Pinpoint the cell where the given text exists, returning its [X, Y] midpoint coordinate. 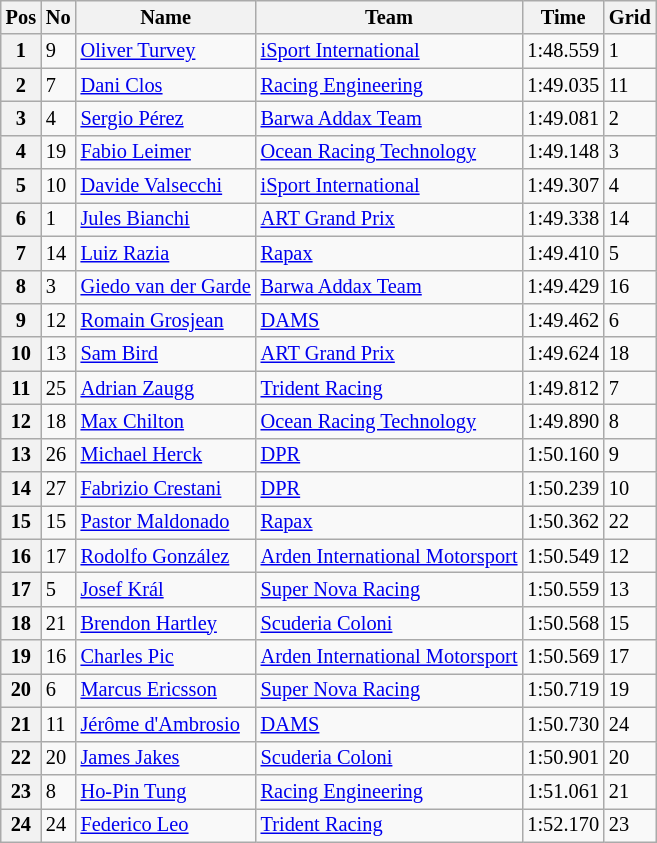
Fabrizio Crestani [166, 489]
Ho-Pin Tung [166, 791]
1:51.061 [563, 791]
Federico Leo [166, 825]
Sam Bird [166, 354]
1:50.239 [563, 489]
1:50.730 [563, 724]
Brendon Hartley [166, 623]
Luiz Razia [166, 253]
1:49.462 [563, 320]
Max Chilton [166, 421]
1:49.148 [563, 152]
Pastor Maldonado [166, 522]
James Jakes [166, 758]
1:50.362 [563, 522]
No [58, 17]
1:49.624 [563, 354]
Rodolfo González [166, 556]
1:50.719 [563, 690]
Romain Grosjean [166, 320]
1:50.559 [563, 589]
Michael Herck [166, 455]
Charles Pic [166, 657]
1:49.081 [563, 118]
Time [563, 17]
Team [390, 17]
1:49.429 [563, 287]
1:50.160 [563, 455]
25 [58, 388]
26 [58, 455]
Fabio Leimer [166, 152]
Jérôme d'Ambrosio [166, 724]
1:50.568 [563, 623]
Giedo van der Garde [166, 287]
1:49.035 [563, 85]
1:49.812 [563, 388]
1:49.890 [563, 421]
Davide Valsecchi [166, 186]
27 [58, 489]
Marcus Ericsson [166, 690]
1:50.901 [563, 758]
Dani Clos [166, 85]
Grid [630, 17]
Adrian Zaugg [166, 388]
Josef Král [166, 589]
Sergio Pérez [166, 118]
1:50.549 [563, 556]
Name [166, 17]
Jules Bianchi [166, 219]
1:49.410 [563, 253]
1:49.338 [563, 219]
Pos [21, 17]
1:48.559 [563, 51]
Oliver Turvey [166, 51]
1:52.170 [563, 825]
1:49.307 [563, 186]
1:50.569 [563, 657]
